Locate the cell with the specified text and output its [x, y] center coordinate. 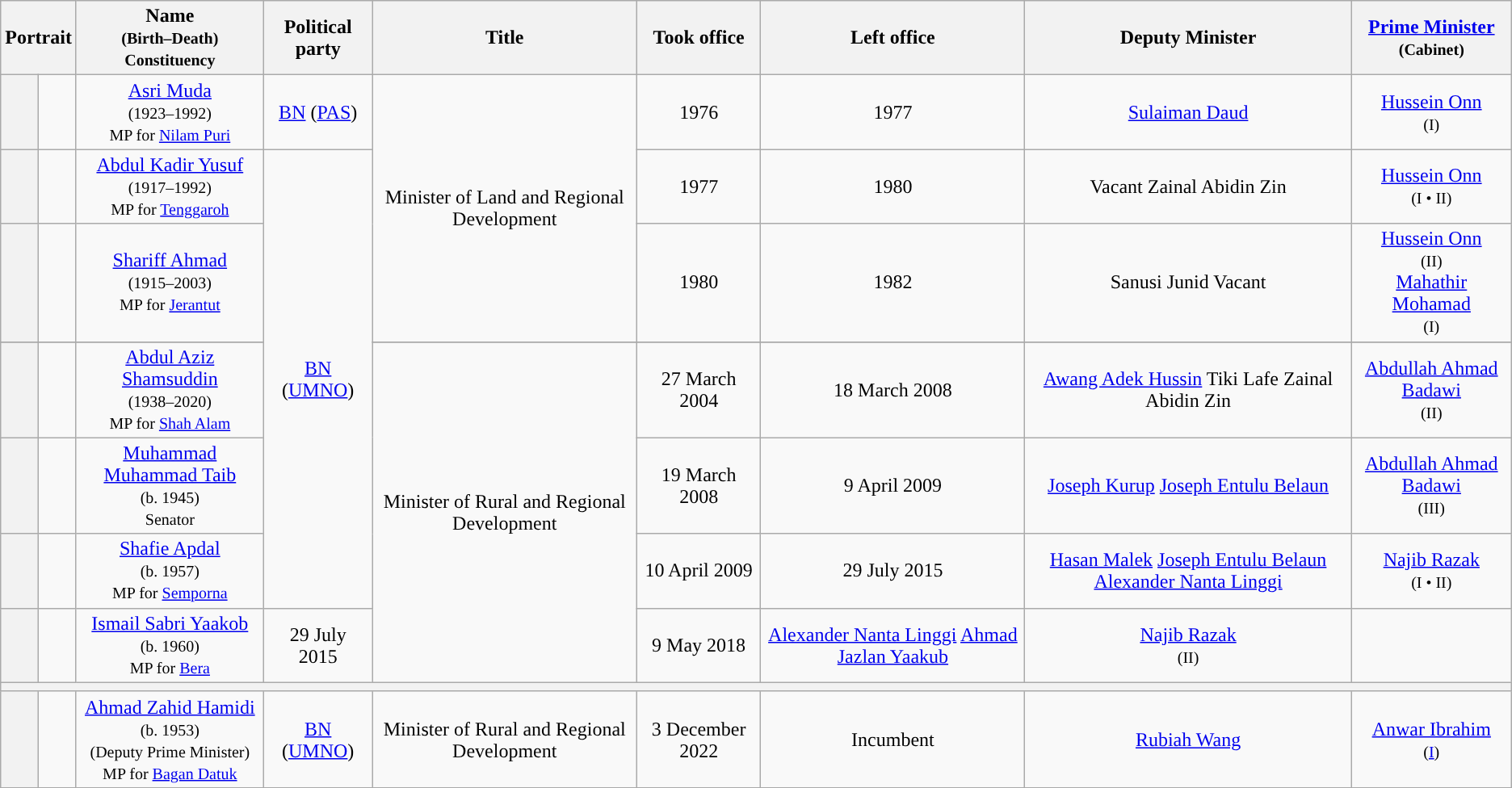
Joseph Kurup Joseph Entulu Belaun [1188, 486]
18 March 2008 [893, 389]
Title [504, 38]
3 December 2022 [699, 740]
Minister of Land and Regional Development [504, 208]
Took office [699, 38]
Asri Muda(1923–1992)MP for Nilam Puri [170, 112]
9 April 2009 [893, 486]
BN (PAS) [318, 112]
Name(Birth–Death)Constituency [170, 38]
Political party [318, 38]
Abdullah Ahmad Badawi(III) [1431, 486]
Rubiah Wang [1188, 740]
9 May 2018 [699, 645]
Ahmad Zahid Hamidi(b. 1953)(Deputy Prime Minister)MP for Bagan Datuk [170, 740]
19 March 2008 [699, 486]
27 March 2004 [699, 389]
Abdul Aziz Shamsuddin(1938–2020)MP for Shah Alam [170, 389]
Muhammad Muhammad Taib(b. 1945)Senator [170, 486]
Abdullah Ahmad Badawi(II) [1431, 389]
Portrait [39, 38]
Anwar Ibrahim(I) [1431, 740]
Hussein Onn(II)Mahathir Mohamad(I) [1431, 283]
Awang Adek Hussin Tiki Lafe Zainal Abidin Zin [1188, 389]
Hasan Malek Joseph Entulu Belaun Alexander Nanta Linggi [1188, 571]
Sanusi Junid Vacant [1188, 283]
Hussein Onn(I • II) [1431, 187]
Sulaiman Daud [1188, 112]
10 April 2009 [699, 571]
Hussein Onn(I) [1431, 112]
Ismail Sabri Yaakob(b. 1960)MP for Bera [170, 645]
Abdul Kadir Yusuf(1917–1992)MP for Tenggaroh [170, 187]
Vacant Zainal Abidin Zin [1188, 187]
Incumbent [893, 740]
Prime Minister(Cabinet) [1431, 38]
Shariff Ahmad(1915–2003)MP for Jerantut [170, 283]
Shafie Apdal(b. 1957)MP for Semporna [170, 571]
Najib Razak(I • II) [1431, 571]
Deputy Minister [1188, 38]
1982 [893, 283]
Najib Razak(II) [1188, 645]
Left office [893, 38]
1976 [699, 112]
Alexander Nanta Linggi Ahmad Jazlan Yaakub [893, 645]
